Detect which cell encompasses the target text, then output its (x, y) center coordinate. 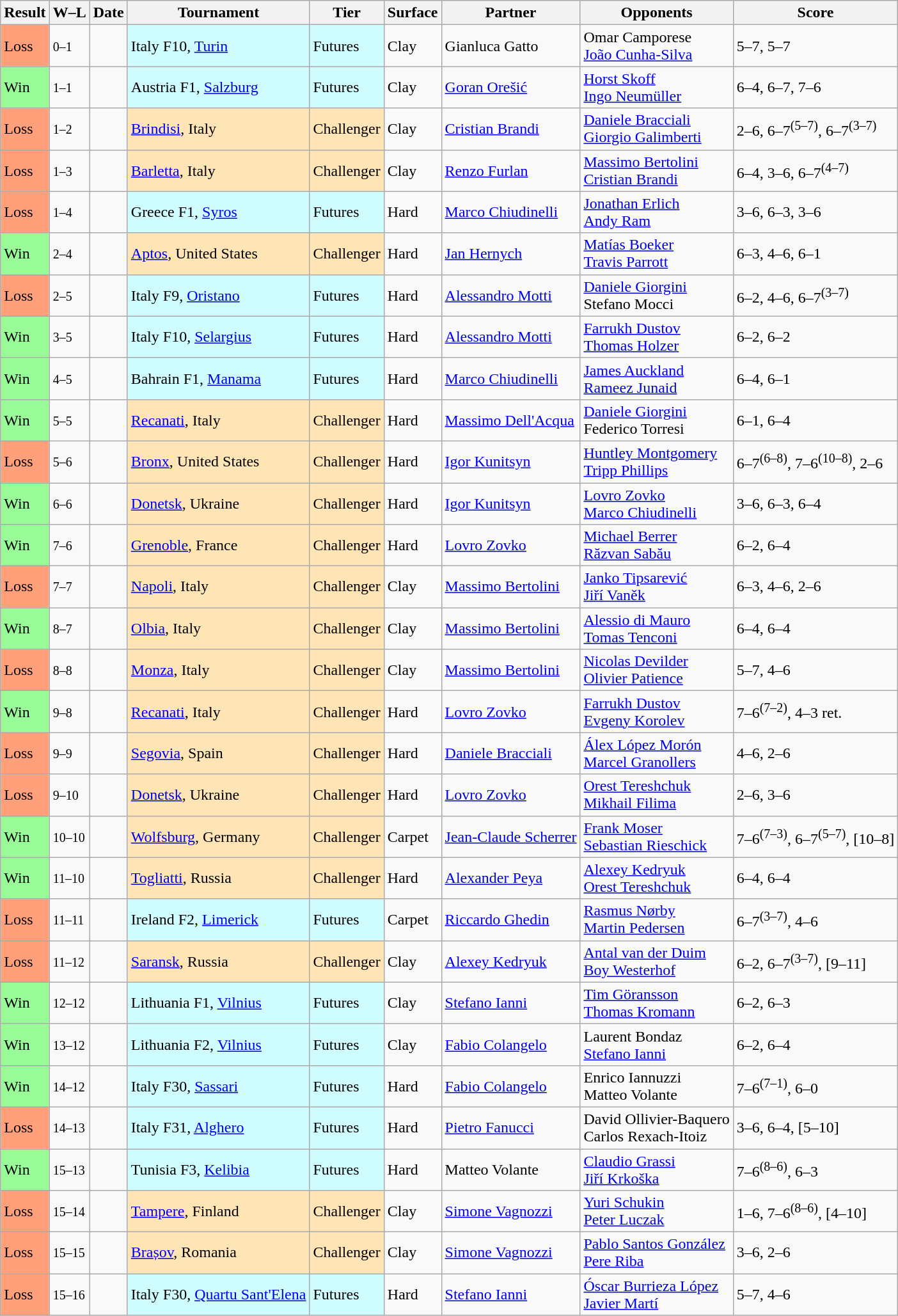
Daniele Giorgini Stefano Mocci (656, 296)
Italy F30, Sassari (219, 1086)
11–10 (69, 878)
1–2 (69, 129)
Partner (510, 13)
Opponents (656, 13)
7–6 (69, 545)
3–5 (69, 337)
Alexander Peya (510, 878)
6–4, 3–6, 6–7(4–7) (815, 170)
Lovro Zovko Marco Chiudinelli (656, 503)
Daniele Giorgini Federico Torresi (656, 420)
Farrukh Dustov Thomas Holzer (656, 337)
6–2, 6–2 (815, 337)
Rasmus Nørby Martin Pedersen (656, 920)
Orest Tereshchuk Mikhail Filima (656, 795)
Tournament (219, 13)
Yuri Schukin Peter Luczak (656, 1212)
Enrico Iannuzzi Matteo Volante (656, 1086)
6–2, 4–6, 6–7(3–7) (815, 296)
Riccardo Ghedin (510, 920)
7–6(8–6), 6–3 (815, 1169)
4–6, 2–6 (815, 754)
Jean-Claude Scherrer (510, 837)
Greece F1, Syros (219, 212)
9–10 (69, 795)
15–15 (69, 1253)
Renzo Furlan (510, 170)
5–7, 5–7 (815, 46)
3–6, 6–3, 6–4 (815, 503)
Bahrain F1, Manama (219, 379)
5–6 (69, 462)
James Auckland Rameez Junaid (656, 379)
2–5 (69, 296)
13–12 (69, 1044)
Horst Skoff Ingo Neumüller (656, 87)
Segovia, Spain (219, 754)
Wolfsburg, Germany (219, 837)
Antal van der Duim Boy Westerhof (656, 961)
3–6, 6–3, 3–6 (815, 212)
Tampere, Finland (219, 1212)
Bronx, United States (219, 462)
Date (109, 13)
11–11 (69, 920)
Tunisia F3, Kelibia (219, 1169)
Lithuania F2, Vilnius (219, 1044)
10–10 (69, 837)
6–7(3–7), 4–6 (815, 920)
Ireland F2, Limerick (219, 920)
3–6, 2–6 (815, 1253)
8–7 (69, 628)
Brindisi, Italy (219, 129)
Nicolas Devilder Olivier Patience (656, 670)
6–3, 4–6, 6–1 (815, 253)
Álex López Morón Marcel Granollers (656, 754)
Laurent Bondaz Stefano Ianni (656, 1044)
Claudio Grassi Jiří Krkoška (656, 1169)
1–3 (69, 170)
Cristian Brandi (510, 129)
Italy F10, Turin (219, 46)
11–12 (69, 961)
Score (815, 13)
7–6(7–3), 6–7(5–7), [10–8] (815, 837)
Farrukh Dustov Evgeny Korolev (656, 711)
Pablo Santos González Pere Riba (656, 1253)
Italy F30, Quartu Sant'Elena (219, 1295)
Janko Tipsarević Jiří Vaněk (656, 587)
Alexey Kedryuk (510, 961)
Austria F1, Salzburg (219, 87)
Surface (413, 13)
8–8 (69, 670)
6–7(6–8), 7–6(10–8), 2–6 (815, 462)
5–5 (69, 420)
Alexey Kedryuk Orest Tereshchuk (656, 878)
W–L (69, 13)
15–13 (69, 1169)
Matteo Volante (510, 1169)
12–12 (69, 1003)
Brașov, Romania (219, 1253)
6–4, 6–7, 7–6 (815, 87)
Olbia, Italy (219, 628)
Matías Boeker Travis Parrott (656, 253)
Frank Moser Sebastian Rieschick (656, 837)
Italy F31, Alghero (219, 1127)
6–1, 6–4 (815, 420)
3–6, 6–4, [5–10] (815, 1127)
Goran Orešić (510, 87)
9–8 (69, 711)
6–6 (69, 503)
Saransk, Russia (219, 961)
Togliatti, Russia (219, 878)
6–4, 6–1 (815, 379)
Omar Camporese João Cunha-Silva (656, 46)
Michael Berrer Răzvan Sabău (656, 545)
1–4 (69, 212)
Aptos, United States (219, 253)
7–7 (69, 587)
Italy F9, Oristano (219, 296)
6–2, 6–3 (815, 1003)
2–4 (69, 253)
0–1 (69, 46)
Daniele Bracciali (510, 754)
15–14 (69, 1212)
6–3, 4–6, 2–6 (815, 587)
Jan Hernych (510, 253)
Daniele Bracciali Giorgio Galimberti (656, 129)
2–6, 6–7(5–7), 6–7(3–7) (815, 129)
7–6(7–2), 4–3 ret. (815, 711)
Pietro Fanucci (510, 1127)
Huntley Montgomery Tripp Phillips (656, 462)
Alessio di Mauro Tomas Tenconi (656, 628)
Monza, Italy (219, 670)
Italy F10, Selargius (219, 337)
Result (25, 13)
6–2, 6–7(3–7), [9–11] (815, 961)
Barletta, Italy (219, 170)
1–6, 7–6(8–6), [4–10] (815, 1212)
Tier (347, 13)
15–16 (69, 1295)
Massimo Dell'Acqua (510, 420)
9–9 (69, 754)
Massimo Bertolini Cristian Brandi (656, 170)
Grenoble, France (219, 545)
2–6, 3–6 (815, 795)
1–1 (69, 87)
14–12 (69, 1086)
4–5 (69, 379)
7–6(7–1), 6–0 (815, 1086)
Tim Göransson Thomas Kromann (656, 1003)
Lithuania F1, Vilnius (219, 1003)
David Ollivier-Baquero Carlos Rexach-Itoiz (656, 1127)
Napoli, Italy (219, 587)
Gianluca Gatto (510, 46)
14–13 (69, 1127)
Jonathan Erlich Andy Ram (656, 212)
Óscar Burrieza López Javier Martí (656, 1295)
